Scan for the cell matching the given text and deliver its [x, y] coordinate at center. 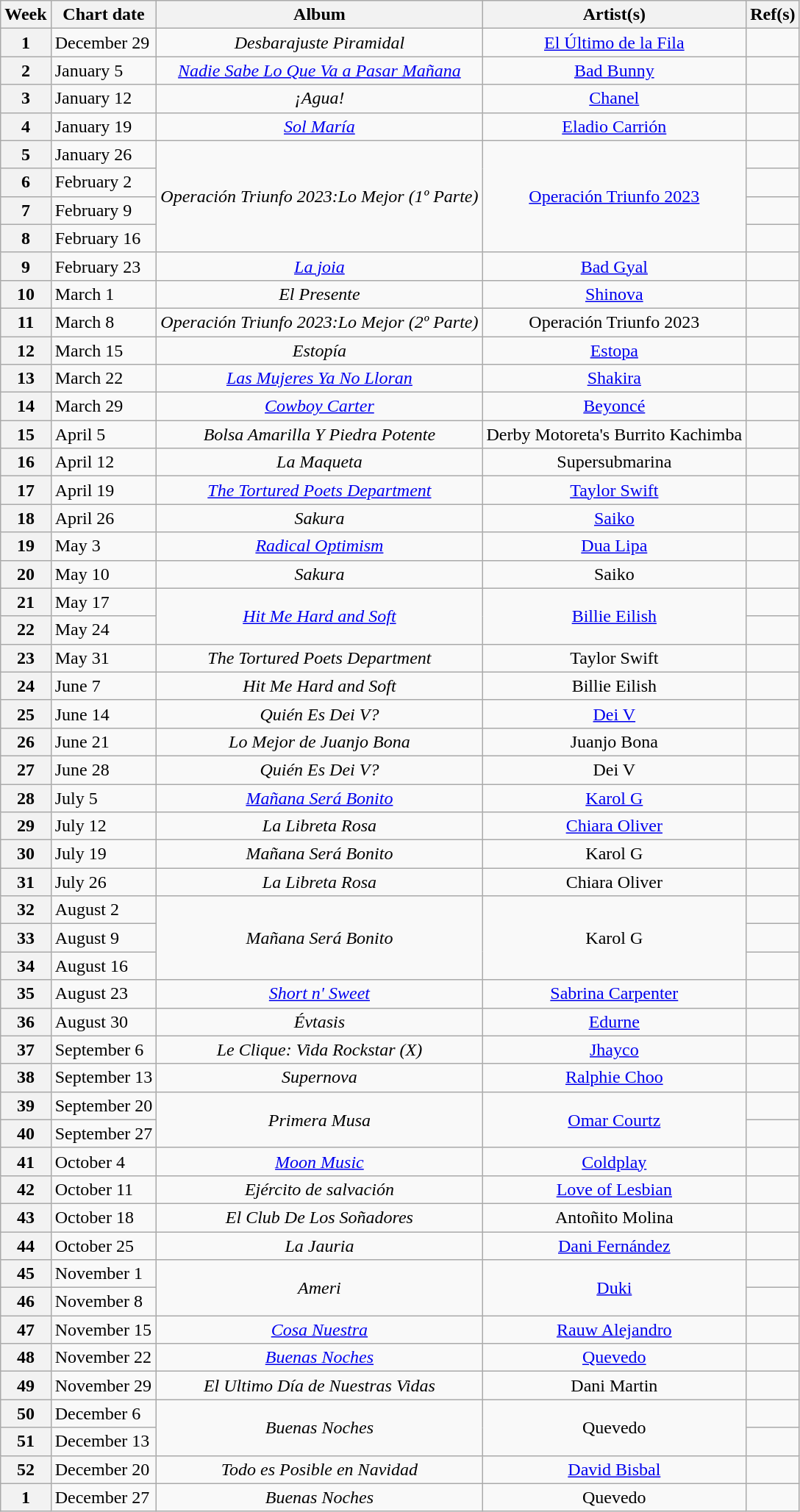
Coldplay [615, 1161]
February 9 [104, 210]
6 [26, 182]
August 30 [104, 1022]
El Club De Los Soñadores [319, 1217]
Dua Lipa [615, 546]
26 [26, 742]
30 [26, 854]
Évtasis [319, 1022]
17 [26, 490]
8 [26, 238]
50 [26, 1414]
March 29 [104, 406]
June 7 [104, 686]
November 8 [104, 1302]
Artist(s) [615, 15]
28 [26, 798]
38 [26, 1078]
10 [26, 294]
February 23 [104, 266]
Lo Mejor de Juanjo Bona [319, 742]
September 27 [104, 1133]
July 5 [104, 798]
March 22 [104, 379]
39 [26, 1106]
Album [319, 15]
41 [26, 1161]
36 [26, 1022]
Omar Courtz [615, 1119]
22 [26, 630]
September 20 [104, 1106]
18 [26, 518]
Sol María [319, 126]
25 [26, 714]
15 [26, 434]
Week [26, 15]
October 11 [104, 1189]
Chanel [615, 98]
August 16 [104, 966]
Beyoncé [615, 406]
43 [26, 1217]
Dani Fernández [615, 1246]
Short n' Sweet [319, 994]
Operación Triunfo 2023:Lo Mejor (1º Parte) [319, 196]
Desbarajuste Piramidal [319, 43]
Bolsa Amarilla Y Piedra Potente [319, 434]
Dani Martin [615, 1386]
11 [26, 322]
October 25 [104, 1246]
Edurne [615, 1022]
October 18 [104, 1217]
Juanjo Bona [615, 742]
May 17 [104, 602]
46 [26, 1302]
April 26 [104, 518]
March 15 [104, 351]
April 12 [104, 462]
Estopa [615, 351]
April 19 [104, 490]
19 [26, 546]
Chart date [104, 15]
Ralphie Choo [615, 1078]
Estopía [319, 351]
March 8 [104, 322]
45 [26, 1274]
34 [26, 966]
2 [26, 71]
27 [26, 770]
June 14 [104, 714]
Shinova [615, 294]
Ref(s) [773, 15]
August 2 [104, 910]
Duki [615, 1288]
Cosa Nuestra [319, 1330]
November 15 [104, 1330]
Eladio Carrión [615, 126]
Derby Motoreta's Burrito Kachimba [615, 434]
29 [26, 826]
August 23 [104, 994]
December 6 [104, 1414]
April 5 [104, 434]
July 26 [104, 882]
El Presente [319, 294]
Operación Triunfo 2023:Lo Mejor (2º Parte) [319, 322]
32 [26, 910]
February 16 [104, 238]
Radical Optimism [319, 546]
13 [26, 379]
Nadie Sabe Lo Que Va a Pasar Mañana [319, 71]
May 3 [104, 546]
Todo es Posible en Navidad [319, 1469]
January 19 [104, 126]
¡Agua! [319, 98]
May 24 [104, 630]
Jhayco [615, 1050]
Shakira [615, 379]
August 9 [104, 938]
July 12 [104, 826]
35 [26, 994]
December 29 [104, 43]
November 29 [104, 1386]
33 [26, 938]
Primera Musa [319, 1119]
La joia [319, 266]
Antoñito Molina [615, 1217]
4 [26, 126]
Supernova [319, 1078]
9 [26, 266]
La Maqueta [319, 462]
David Bisbal [615, 1469]
42 [26, 1189]
21 [26, 602]
14 [26, 406]
November 22 [104, 1358]
Sabrina Carpenter [615, 994]
El Ultimo Día de Nuestras Vidas [319, 1386]
January 5 [104, 71]
January 26 [104, 154]
20 [26, 574]
Ejército de salvación [319, 1189]
Supersubmarina [615, 462]
October 4 [104, 1161]
24 [26, 686]
March 1 [104, 294]
July 19 [104, 854]
Cowboy Carter [319, 406]
3 [26, 98]
12 [26, 351]
September 6 [104, 1050]
48 [26, 1358]
December 13 [104, 1441]
7 [26, 210]
40 [26, 1133]
January 12 [104, 98]
16 [26, 462]
Bad Gyal [615, 266]
47 [26, 1330]
Las Mujeres Ya No Lloran [319, 379]
23 [26, 658]
5 [26, 154]
Moon Music [319, 1161]
June 28 [104, 770]
31 [26, 882]
La Jauria [319, 1246]
Love of Lesbian [615, 1189]
December 20 [104, 1469]
52 [26, 1469]
El Último de la Fila [615, 43]
September 13 [104, 1078]
February 2 [104, 182]
Ameri [319, 1288]
June 21 [104, 742]
44 [26, 1246]
May 10 [104, 574]
Bad Bunny [615, 71]
37 [26, 1050]
51 [26, 1441]
May 31 [104, 658]
49 [26, 1386]
Rauw Alejandro [615, 1330]
December 27 [104, 1497]
November 1 [104, 1274]
Le Clique: Vida Rockstar (X) [319, 1050]
